Return the (x, y) coordinate for the center point of the cell that contains the specified text.  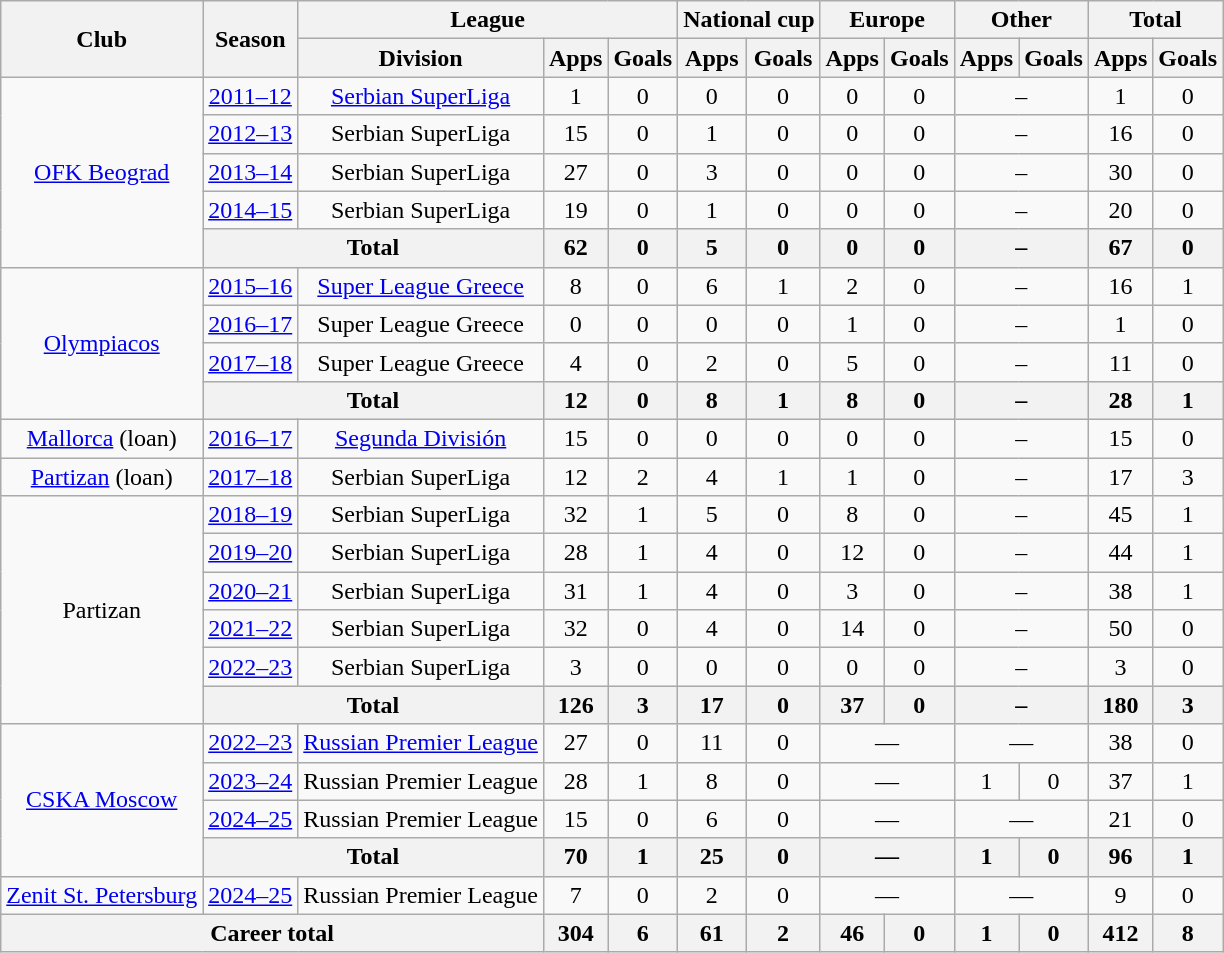
50 (1120, 629)
Division (421, 58)
46 (852, 933)
19 (575, 210)
44 (1120, 553)
126 (575, 705)
9 (1120, 895)
96 (1120, 857)
Season (250, 39)
2021–22 (250, 629)
2011–12 (250, 96)
2014–15 (250, 210)
61 (712, 933)
7 (575, 895)
2019–20 (250, 553)
OFK Beograd (102, 172)
412 (1120, 933)
National cup (749, 20)
Other (1021, 20)
62 (575, 248)
Partizan (loan) (102, 477)
2023–24 (250, 781)
20 (1120, 210)
Mallorca (loan) (102, 438)
2018–19 (250, 515)
2012–13 (250, 134)
25 (712, 857)
45 (1120, 515)
Zenit St. Petersburg (102, 895)
21 (1120, 819)
2015–16 (250, 286)
30 (1120, 172)
Club (102, 39)
2013–14 (250, 172)
14 (852, 629)
League (488, 20)
2020–21 (250, 591)
31 (575, 591)
Olympiacos (102, 343)
180 (1120, 705)
Segunda División (421, 438)
Europe (887, 20)
Career total (272, 933)
70 (575, 857)
304 (575, 933)
Partizan (102, 610)
CSKA Moscow (102, 800)
67 (1120, 248)
